Return [X, Y] of the center of cell containing provided text 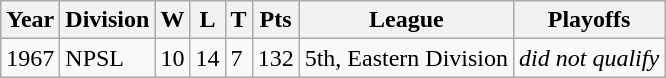
Year [30, 20]
14 [208, 58]
7 [238, 58]
132 [276, 58]
W [172, 20]
5th, Eastern Division [406, 58]
NPSL [108, 58]
Division [108, 20]
T [238, 20]
L [208, 20]
did not qualify [590, 58]
League [406, 20]
Pts [276, 20]
10 [172, 58]
1967 [30, 58]
Playoffs [590, 20]
